Capture the cell that displays the provided text and extract its [x, y] central coordinate. 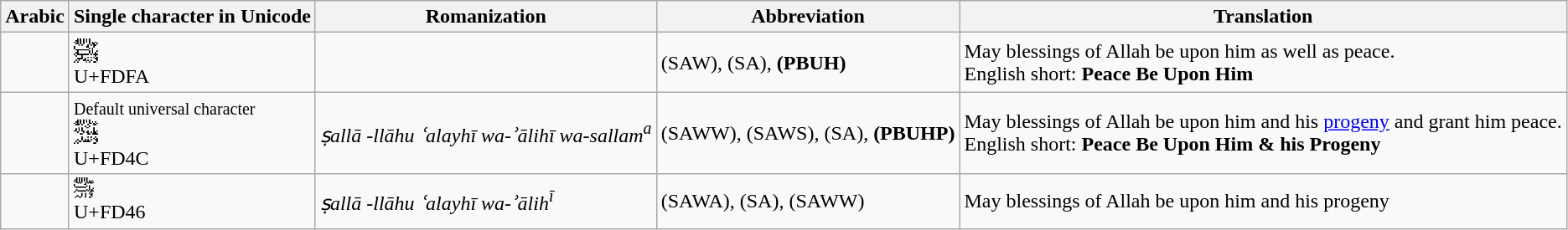
May blessings of Allah be upon him as well as peace.English short: Peace Be Upon Him [1263, 62]
ﷺU+FDFA [192, 62]
(SAWA), (SA), (SAWW) [808, 201]
ṣallā -llāhu ʿalayhī wa-ʾālihī wa-sallama [486, 133]
May blessings of Allah be upon him and his progeny and grant him peace.English short: Peace Be Upon Him & his Progeny [1263, 133]
(SAW), (SA), (PBUH) [808, 62]
ṣallā -llāhu ʿalayhī wa-ʾālihī [486, 201]
Default universal character﵌U+FD4C [192, 133]
﵆U+FD46 [192, 201]
Translation [1263, 17]
Romanization [486, 17]
Arabic [35, 17]
Single character in Unicode [192, 17]
Abbreviation [808, 17]
May blessings of Allah be upon him and his progeny [1263, 201]
(SAWW), (SAWS), (SA), (PBUHP) [808, 133]
